From the cell containing the given text, extract its center point as [X, Y] coordinate. 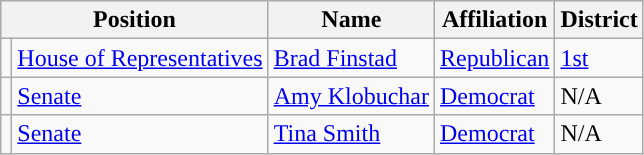
House of Representatives [140, 58]
Tina Smith [351, 134]
Brad Finstad [351, 58]
1st [599, 58]
Affiliation [495, 20]
Position [134, 20]
Name [351, 20]
District [599, 20]
Amy Klobuchar [351, 96]
Republican [495, 58]
